Return the (x, y) coordinate for the center point of the cell that contains the specified text.  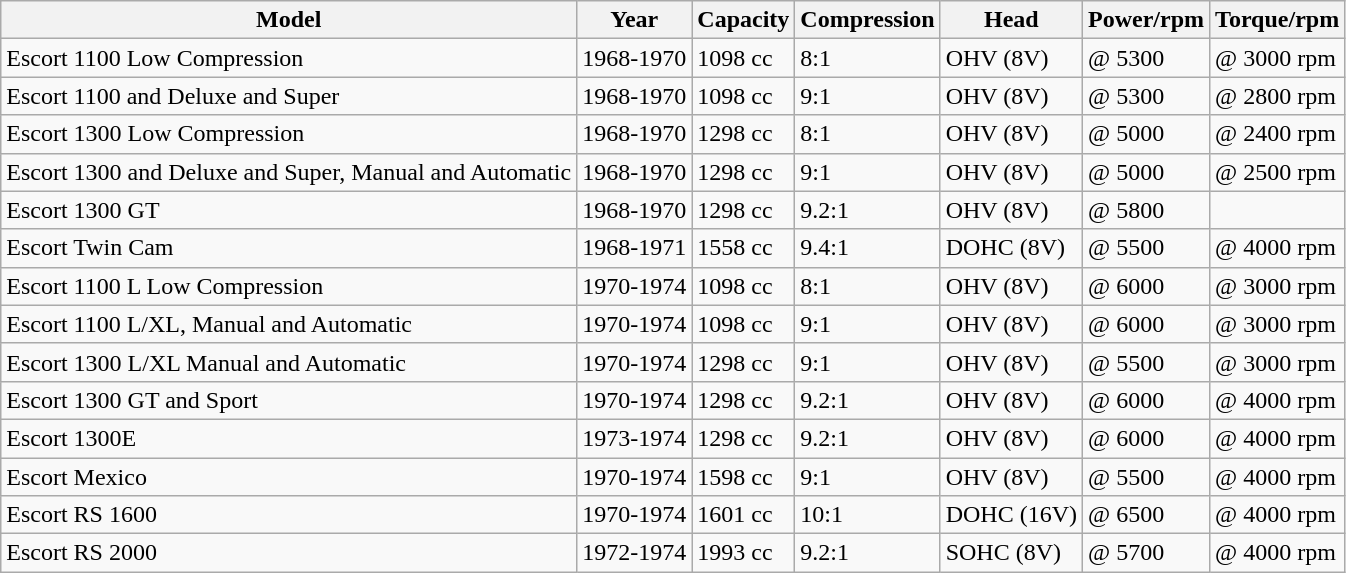
Escort 1100 and Deluxe and Super (289, 96)
1972-1974 (634, 553)
1601 cc (744, 515)
Escort RS 2000 (289, 553)
Escort Twin Cam (289, 248)
@ 6500 (1146, 515)
Escort RS 1600 (289, 515)
Escort Mexico (289, 477)
10:1 (868, 515)
DOHC (8V) (1011, 248)
1993 cc (744, 553)
Escort 1300 L/XL Manual and Automatic (289, 362)
@ 2800 rpm (1278, 96)
Escort 1300 and Deluxe and Super, Manual and Automatic (289, 172)
Model (289, 20)
@ 2500 rpm (1278, 172)
Compression (868, 20)
1598 cc (744, 477)
@ 5800 (1146, 210)
Escort 1300 GT and Sport (289, 400)
1558 cc (744, 248)
Escort 1300E (289, 438)
1968-1971 (634, 248)
Escort 1100 Low Compression (289, 58)
SOHC (8V) (1011, 553)
@ 5700 (1146, 553)
1973-1974 (634, 438)
Capacity (744, 20)
DOHC (16V) (1011, 515)
Escort 1300 Low Compression (289, 134)
Year (634, 20)
9.4:1 (868, 248)
Torque/rpm (1278, 20)
Escort 1100 L/XL, Manual and Automatic (289, 324)
Escort 1100 L Low Compression (289, 286)
Head (1011, 20)
Escort 1300 GT (289, 210)
@ 2400 rpm (1278, 134)
Power/rpm (1146, 20)
